From the cell containing the given text, extract its center point as [x, y] coordinate. 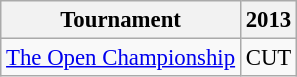
Tournament [121, 20]
2013 [268, 20]
The Open Championship [121, 58]
CUT [268, 58]
